Detect which cell encompasses the target text, then output its (X, Y) center coordinate. 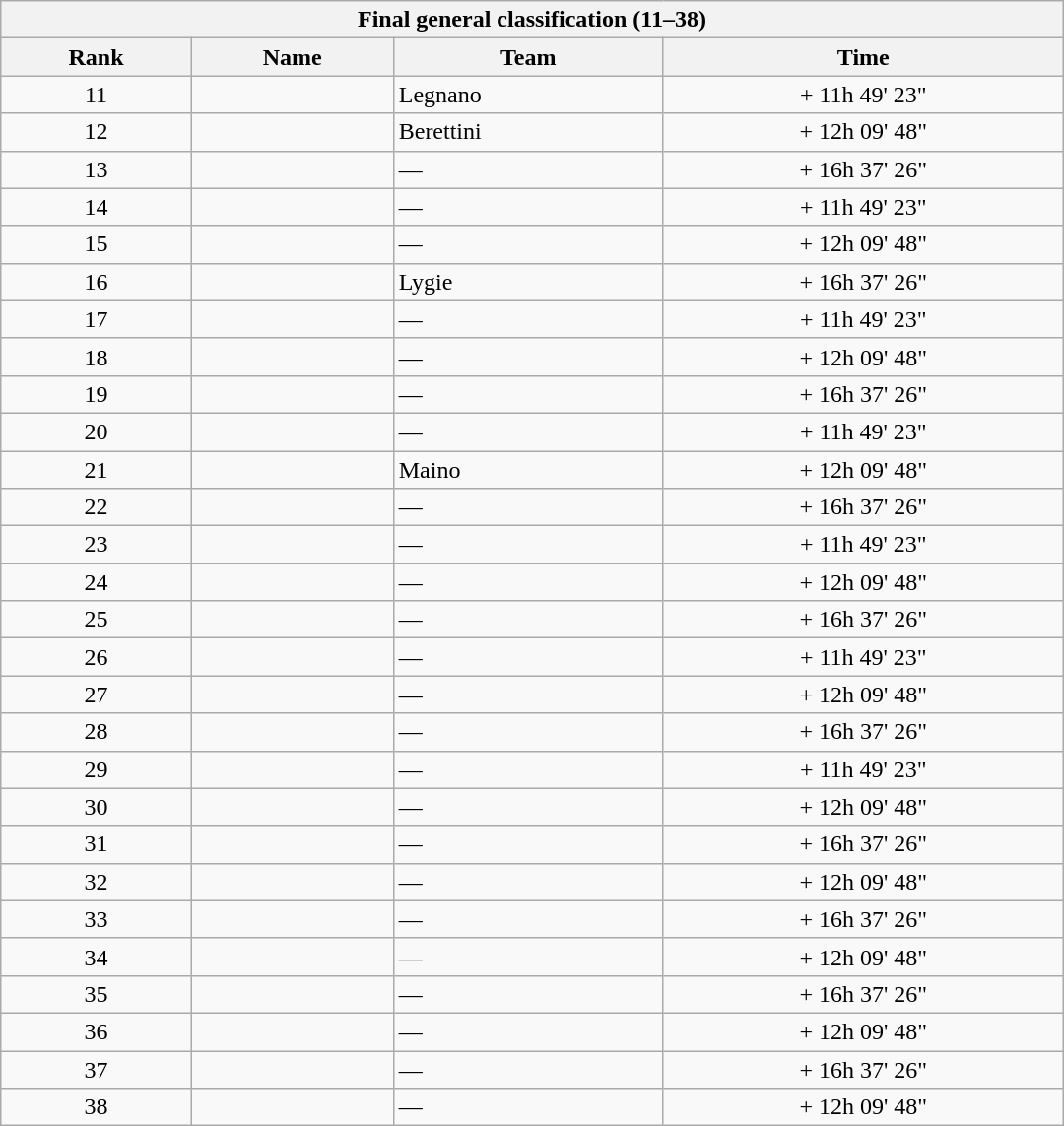
12 (97, 132)
17 (97, 319)
37 (97, 1069)
26 (97, 657)
34 (97, 957)
Lygie (528, 282)
11 (97, 95)
Berettini (528, 132)
31 (97, 844)
32 (97, 882)
27 (97, 695)
Name (292, 57)
36 (97, 1031)
23 (97, 545)
35 (97, 994)
33 (97, 919)
24 (97, 582)
18 (97, 357)
Rank (97, 57)
29 (97, 769)
19 (97, 394)
Maino (528, 470)
15 (97, 244)
21 (97, 470)
28 (97, 732)
14 (97, 207)
13 (97, 169)
30 (97, 807)
Legnano (528, 95)
20 (97, 431)
16 (97, 282)
25 (97, 620)
Team (528, 57)
22 (97, 507)
Final general classification (11–38) (532, 20)
Time (863, 57)
38 (97, 1107)
